Return the (X, Y) coordinate for the center point of the cell that contains the specified text.  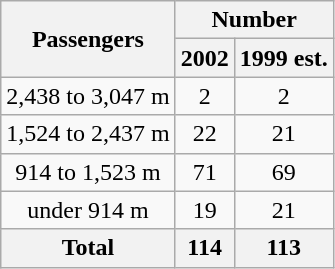
914 to 1,523 m (88, 172)
2002 (204, 58)
under 914 m (88, 210)
1,524 to 2,437 m (88, 134)
1999 est. (284, 58)
2,438 to 3,047 m (88, 96)
Total (88, 248)
Number (254, 20)
113 (284, 248)
114 (204, 248)
22 (204, 134)
71 (204, 172)
Passengers (88, 39)
69 (284, 172)
19 (204, 210)
